Provide the (x, y) coordinate of the cell's center where the given text is located.  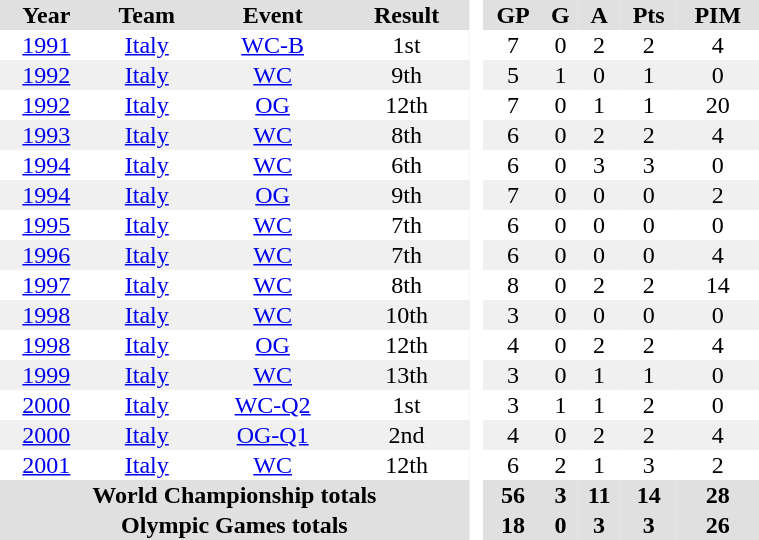
10th (406, 315)
8 (512, 285)
1993 (46, 135)
Team (147, 15)
1999 (46, 375)
5 (512, 75)
18 (512, 525)
26 (718, 525)
GP (512, 15)
WC-B (273, 45)
G (560, 15)
1995 (46, 225)
WC-Q2 (273, 405)
Pts (648, 15)
2nd (406, 435)
Event (273, 15)
Year (46, 15)
2001 (46, 465)
A (599, 15)
56 (512, 495)
13th (406, 375)
20 (718, 105)
OG-Q1 (273, 435)
11 (599, 495)
1991 (46, 45)
28 (718, 495)
Olympic Games totals (234, 525)
1996 (46, 255)
6th (406, 165)
PIM (718, 15)
Result (406, 15)
1997 (46, 285)
World Championship totals (234, 495)
